Pinpoint the cell where the given text exists, returning its (x, y) midpoint coordinate. 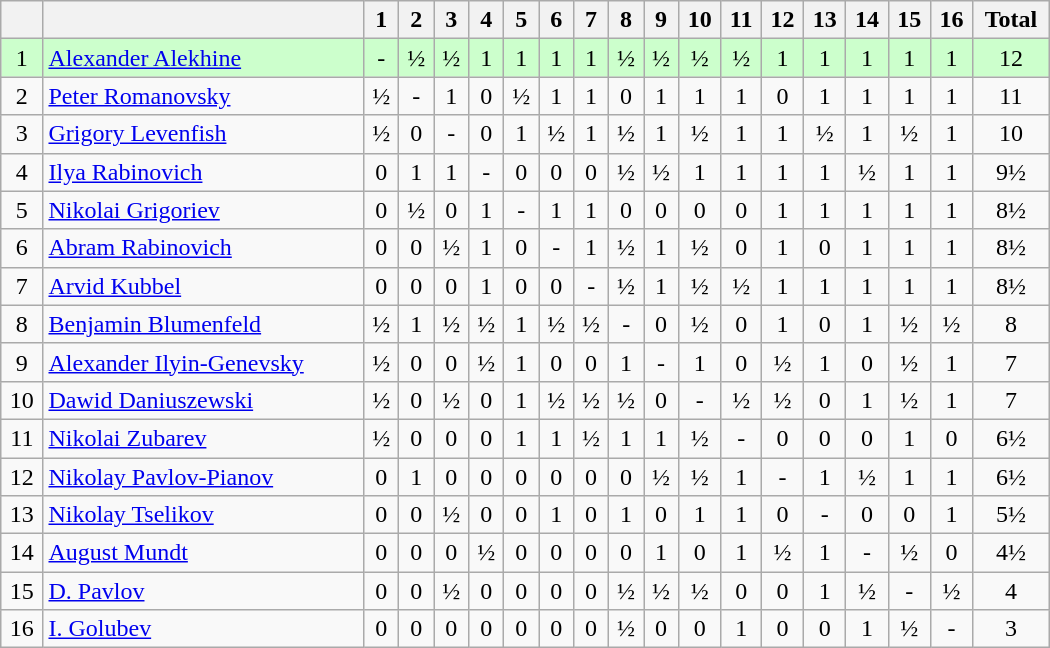
Nikolai Grigoriev (204, 210)
D. Pavlov (204, 591)
5½ (1012, 515)
Grigory Levenfish (204, 134)
Nikolay Tselikov (204, 515)
Alexander Ilyin-Genevsky (204, 362)
Nikolai Zubarev (204, 438)
Dawid Daniuszewski (204, 400)
9½ (1012, 172)
Total (1012, 20)
4½ (1012, 553)
Arvid Kubbel (204, 286)
Abram Rabinovich (204, 248)
Ilya Rabinovich (204, 172)
Peter Romanovsky (204, 96)
Nikolay Pavlov-Pianov (204, 477)
Benjamin Blumenfeld (204, 324)
August Mundt (204, 553)
Alexander Alekhine (204, 58)
I. Golubev (204, 629)
